Determine the (x, y) coordinate at the center of the cell enclosing the given text.  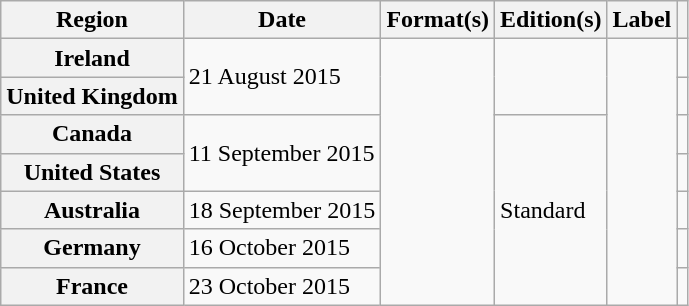
Label (642, 20)
23 October 2015 (282, 286)
Region (92, 20)
Edition(s) (551, 20)
Standard (551, 210)
United States (92, 172)
Canada (92, 134)
Australia (92, 210)
21 August 2015 (282, 77)
Format(s) (438, 20)
Ireland (92, 58)
16 October 2015 (282, 248)
Date (282, 20)
France (92, 286)
18 September 2015 (282, 210)
United Kingdom (92, 96)
11 September 2015 (282, 153)
Germany (92, 248)
